Determine the (X, Y) coordinate at the center of the cell enclosing the given text.  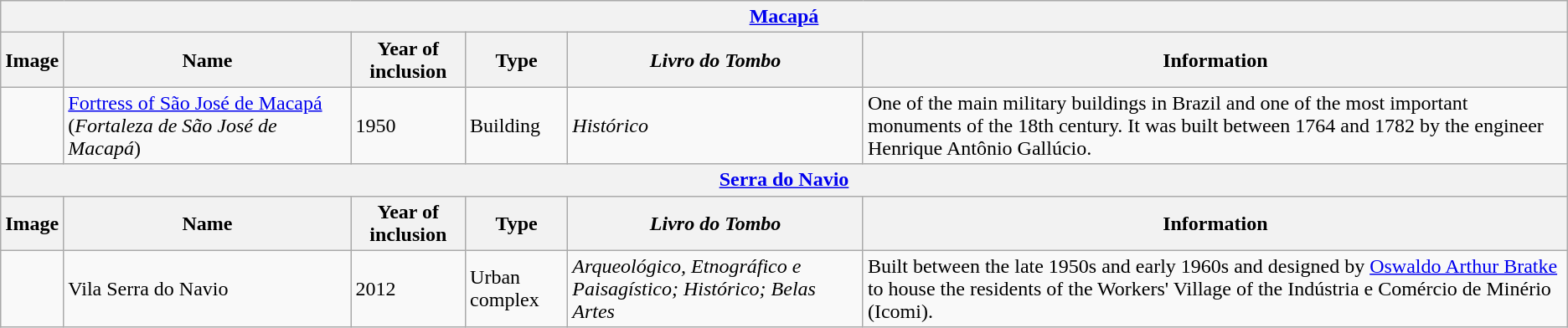
Fortress of São José de Macapá (Fortaleza de São José de Macapá) (208, 126)
2012 (408, 289)
Macapá (784, 17)
Vila Serra do Navio (208, 289)
Serra do Navio (784, 180)
Urban complex (517, 289)
Arqueológico, Etnográfico e Paisagístico; Histórico; Belas Artes (715, 289)
1950 (408, 126)
Histórico (715, 126)
Building (517, 126)
